Return the [X, Y] coordinate for the center point of the cell that contains the specified text.  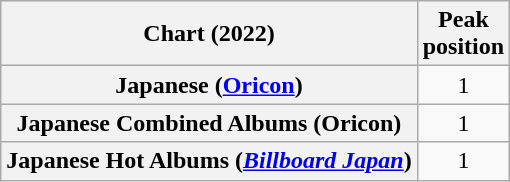
Peakposition [463, 34]
Japanese (Oricon) [209, 85]
Chart (2022) [209, 34]
Japanese Combined Albums (Oricon) [209, 123]
Japanese Hot Albums (Billboard Japan) [209, 161]
